From the cell containing the given text, extract its center point as [x, y] coordinate. 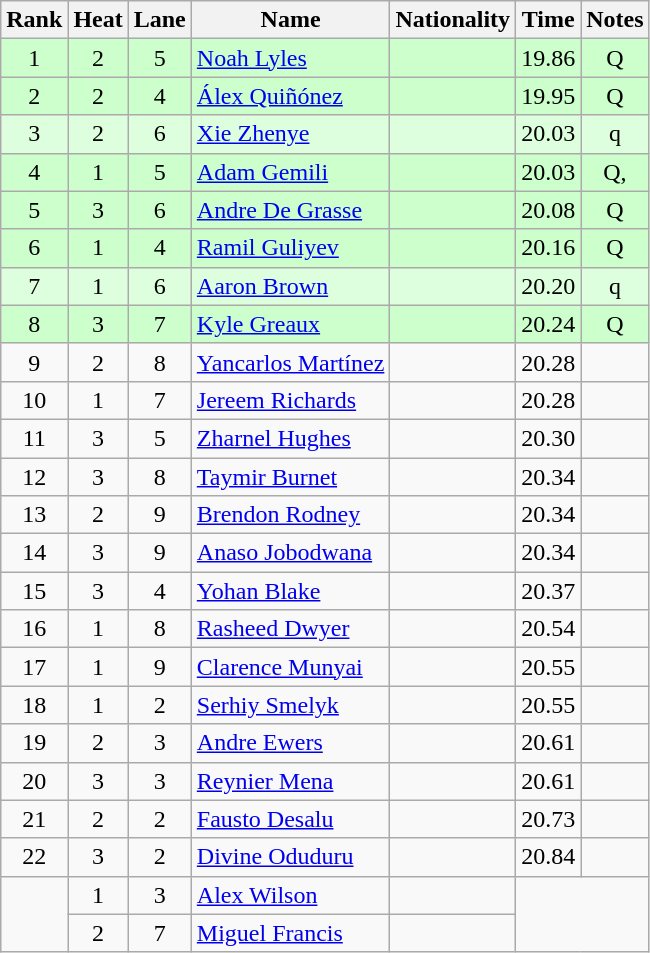
19.86 [548, 58]
Aaron Brown [290, 286]
Álex Quiñónez [290, 96]
Clarence Munyai [290, 667]
17 [34, 667]
20.73 [548, 819]
Yancarlos Martínez [290, 362]
20.08 [548, 210]
20 [34, 781]
Alex Wilson [290, 895]
11 [34, 438]
20.37 [548, 591]
15 [34, 591]
Rank [34, 20]
19 [34, 743]
Zharnel Hughes [290, 438]
Kyle Greaux [290, 324]
Jereem Richards [290, 400]
Heat [98, 20]
14 [34, 553]
Anaso Jobodwana [290, 553]
19.95 [548, 96]
Taymir Burnet [290, 477]
Q, [615, 172]
Name [290, 20]
21 [34, 819]
10 [34, 400]
Notes [615, 20]
22 [34, 857]
Reynier Mena [290, 781]
Yohan Blake [290, 591]
Xie Zhenye [290, 134]
Time [548, 20]
Brendon Rodney [290, 515]
20.30 [548, 438]
Rasheed Dwyer [290, 629]
Adam Gemili [290, 172]
20.24 [548, 324]
16 [34, 629]
20.16 [548, 248]
12 [34, 477]
Serhiy Smelyk [290, 705]
Fausto Desalu [290, 819]
Nationality [453, 20]
Ramil Guliyev [290, 248]
20.84 [548, 857]
Andre De Grasse [290, 210]
Miguel Francis [290, 933]
20.54 [548, 629]
13 [34, 515]
Lane [160, 20]
20.20 [548, 286]
Andre Ewers [290, 743]
18 [34, 705]
Divine Oduduru [290, 857]
Noah Lyles [290, 58]
